Extract the [X, Y] coordinate from the center of the cell holding the provided text.  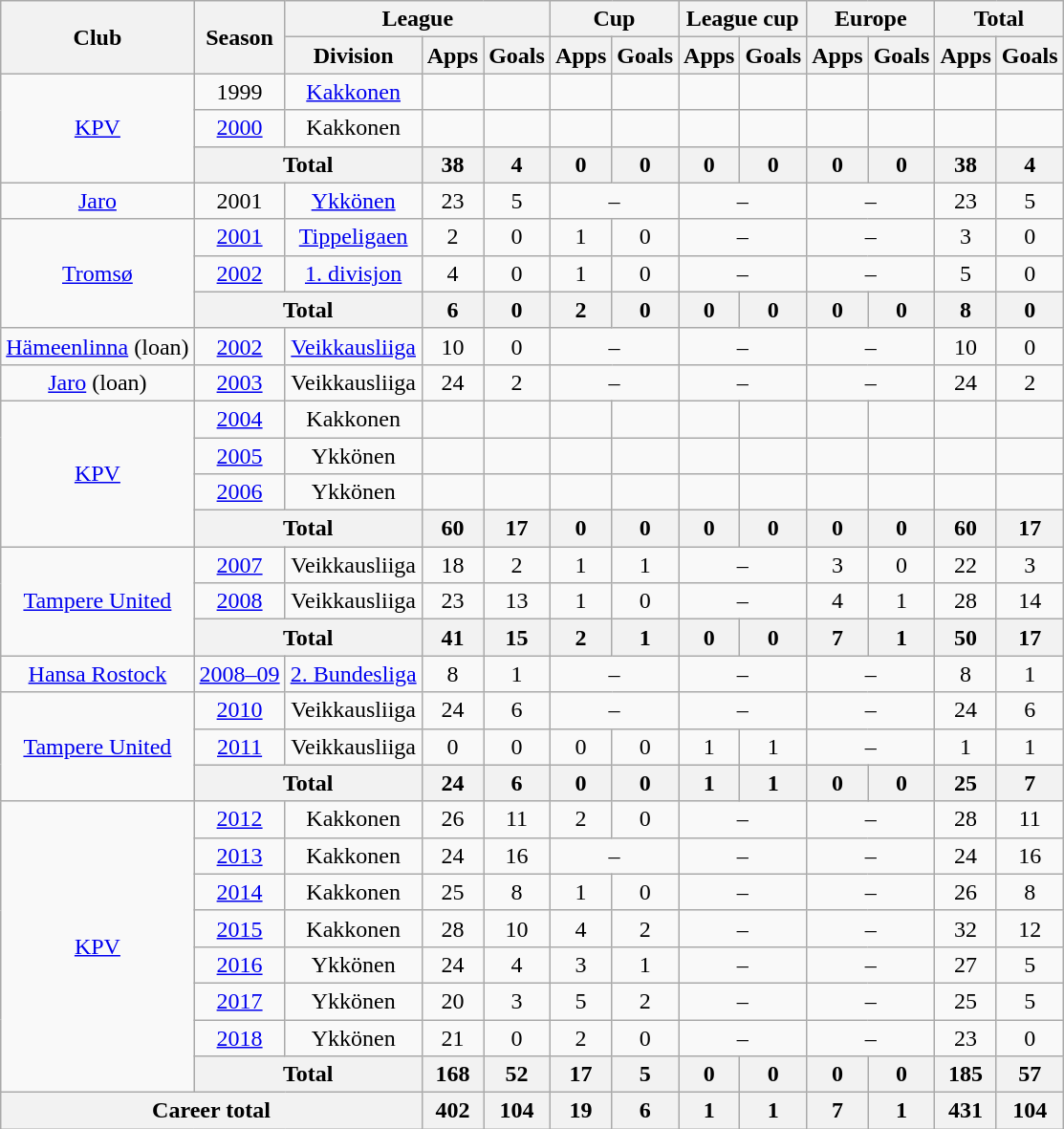
2006 [239, 492]
2016 [239, 965]
Jaro [98, 201]
Hämeenlinna (loan) [98, 346]
Career total [211, 1111]
27 [966, 965]
Division [354, 55]
13 [517, 601]
2008–09 [239, 674]
1. divisjon [354, 273]
League [417, 19]
2004 [239, 419]
Hansa Rostock [98, 674]
2015 [239, 928]
Season [239, 37]
185 [966, 1075]
19 [580, 1111]
2005 [239, 456]
Europe [871, 19]
2008 [239, 601]
402 [452, 1111]
41 [452, 638]
2007 [239, 565]
12 [1030, 928]
Cup [614, 19]
2014 [239, 892]
21 [452, 1037]
15 [517, 638]
2. Bundesliga [354, 674]
2003 [239, 382]
20 [452, 1001]
League cup [743, 19]
168 [452, 1075]
431 [966, 1111]
14 [1030, 601]
2000 [239, 128]
18 [452, 565]
57 [1030, 1075]
2010 [239, 710]
2013 [239, 856]
2017 [239, 1001]
52 [517, 1075]
Tromsø [98, 273]
1999 [239, 92]
2012 [239, 819]
Jaro (loan) [98, 382]
32 [966, 928]
22 [966, 565]
Tippeligaen [354, 237]
50 [966, 638]
2011 [239, 747]
Club [98, 37]
2018 [239, 1037]
